Determine the (x, y) coordinate at the center of the cell enclosing the given text.  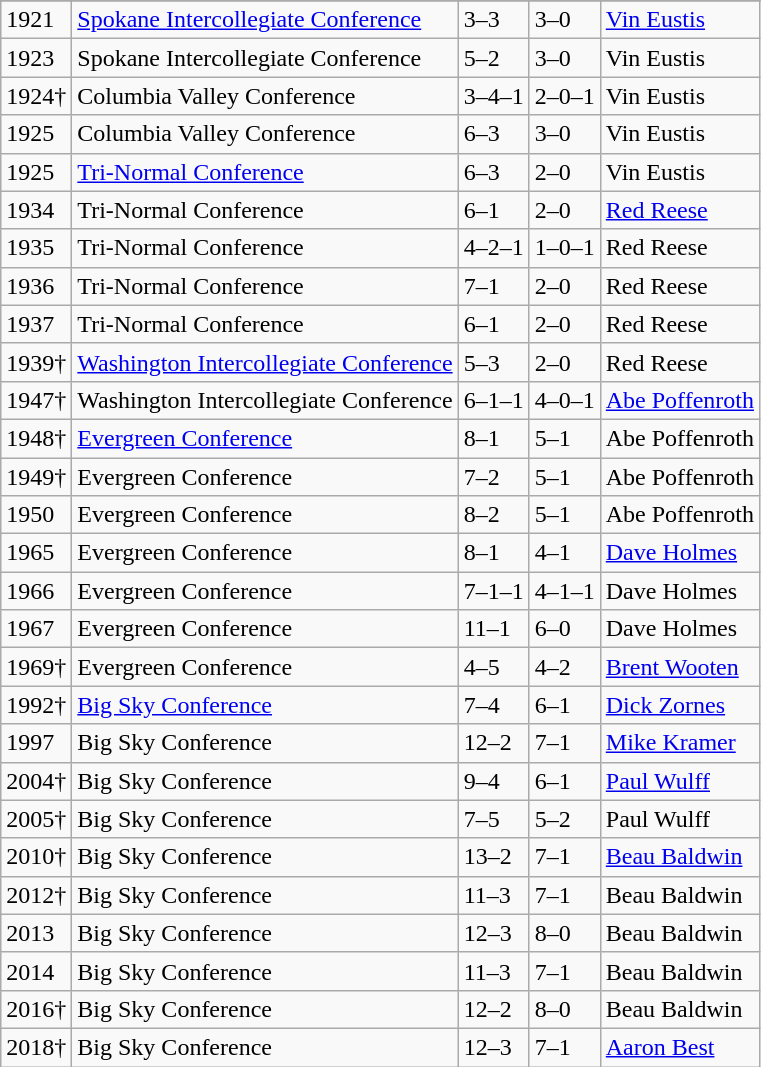
4–0–1 (564, 400)
1923 (36, 58)
3–3 (494, 20)
2018† (36, 1047)
Aaron Best (680, 1047)
3–4–1 (494, 96)
6–1–1 (494, 400)
1950 (36, 515)
1965 (36, 553)
9–4 (494, 781)
2010† (36, 857)
1939† (36, 362)
Mike Kramer (680, 743)
1921 (36, 20)
2013 (36, 933)
4–5 (494, 667)
1997 (36, 743)
4–2–1 (494, 248)
2016† (36, 1009)
2005† (36, 819)
1936 (36, 286)
Brent Wooten (680, 667)
2–0–1 (564, 96)
7–4 (494, 705)
Dick Zornes (680, 705)
1947† (36, 400)
1934 (36, 210)
1935 (36, 248)
1924† (36, 96)
6–0 (564, 629)
2004† (36, 781)
1948† (36, 438)
1967 (36, 629)
11–1 (494, 629)
5–3 (494, 362)
1966 (36, 591)
13–2 (494, 857)
1–0–1 (564, 248)
7–2 (494, 477)
2012† (36, 895)
4–1–1 (564, 591)
8–2 (494, 515)
1969† (36, 667)
1992† (36, 705)
1949† (36, 477)
2014 (36, 971)
7–5 (494, 819)
4–2 (564, 667)
4–1 (564, 553)
7–1–1 (494, 591)
1937 (36, 324)
